Search for the cell housing the specified text and yield its (X, Y) center coordinate. 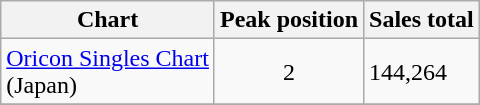
2 (288, 72)
144,264 (422, 72)
Sales total (422, 20)
Chart (108, 20)
Oricon Singles Chart(Japan) (108, 72)
Peak position (288, 20)
